Pinpoint the cell where the given text exists, returning its (X, Y) midpoint coordinate. 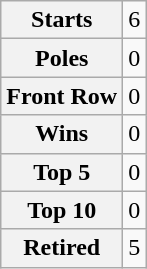
Starts (62, 20)
Top 10 (62, 210)
Wins (62, 134)
Poles (62, 58)
Retired (62, 248)
Front Row (62, 96)
Top 5 (62, 172)
5 (134, 248)
6 (134, 20)
